Return the (x, y) coordinate for the center point of the cell that contains the specified text.  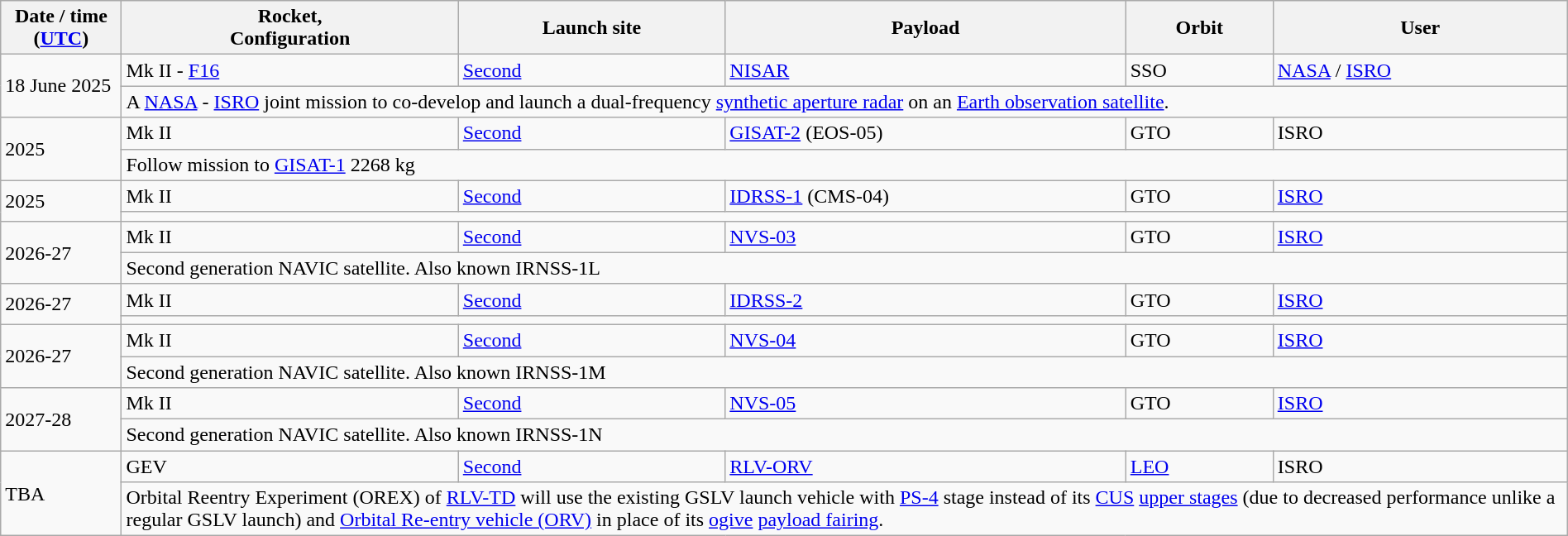
Second generation NAVIC satellite. Also known IRNSS-1L (844, 268)
IDRSS-1 (CMS-04) (925, 196)
Rocket,Configuration (289, 28)
Launch site (592, 28)
TBA (61, 493)
2027-28 (61, 419)
NVS-04 (925, 340)
NASA / ISRO (1420, 70)
Second generation NAVIC satellite. Also known IRNSS-1M (844, 371)
Payload (925, 28)
User (1420, 28)
SSO (1199, 70)
Second generation NAVIC satellite. Also known IRNSS-1N (844, 435)
GEV (289, 467)
Mk II - F16 (289, 70)
LEO (1199, 467)
NVS-03 (925, 237)
NISAR (925, 70)
Follow mission to GISAT-1 2268 kg (844, 165)
Date / time (UTC) (61, 28)
RLV-ORV (925, 467)
18 June 2025 (61, 86)
GISAT-2 (EOS-05) (925, 133)
Orbit (1199, 28)
IDRSS-2 (925, 299)
NVS-05 (925, 404)
A NASA - ISRO joint mission to co-develop and launch a dual-frequency synthetic aperture radar on an Earth observation satellite. (844, 102)
